Find where the given text appears and provide that cell's center as [x, y] coordinate. 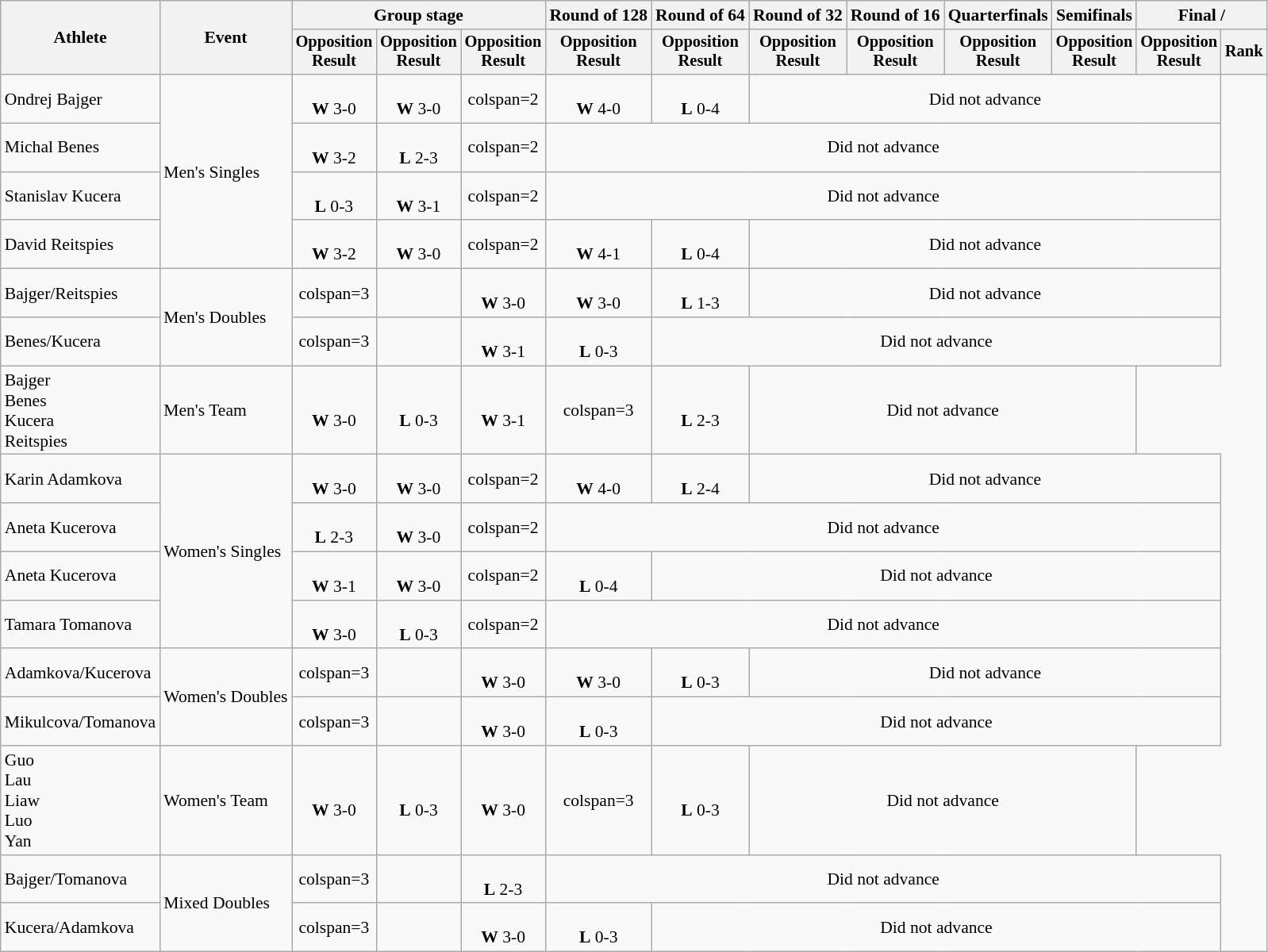
Men's Doubles [225, 317]
Mikulcova/Tomanova [80, 722]
Adamkova/Kucerova [80, 673]
Kucera/Adamkova [80, 928]
Bajger/Tomanova [80, 879]
BajgerBenesKuceraReitspies [80, 410]
Round of 16 [895, 15]
Event [225, 38]
Women's Team [225, 800]
Group stage [419, 15]
Benes/Kucera [80, 341]
Women's Singles [225, 551]
Bajger/Reitspies [80, 294]
W 4-1 [598, 244]
Quarterfinals [998, 15]
GuoLauLiawLuoYan [80, 800]
Men's Singles [225, 171]
Karin Adamkova [80, 479]
Ondrej Bajger [80, 98]
Athlete [80, 38]
Round of 128 [598, 15]
Women's Doubles [225, 697]
L 2-4 [700, 479]
Tamara Tomanova [80, 625]
Semifinals [1095, 15]
Round of 64 [700, 15]
Final / [1201, 15]
David Reitspies [80, 244]
Michal Benes [80, 148]
Round of 32 [798, 15]
L 1-3 [700, 294]
Rank [1244, 52]
Men's Team [225, 410]
Mixed Doubles [225, 904]
Stanislav Kucera [80, 197]
